For the text-containing cell, return its midpoint in [x, y] coordinate format. 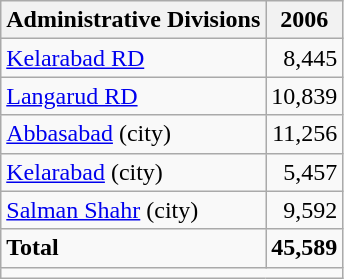
Total [134, 248]
Salman Shahr (city) [134, 210]
11,256 [304, 134]
2006 [304, 20]
5,457 [304, 172]
Kelarabad RD [134, 58]
Abbasabad (city) [134, 134]
Kelarabad (city) [134, 172]
Administrative Divisions [134, 20]
Langarud RD [134, 96]
10,839 [304, 96]
45,589 [304, 248]
8,445 [304, 58]
9,592 [304, 210]
